Capture the cell that displays the provided text and extract its [X, Y] central coordinate. 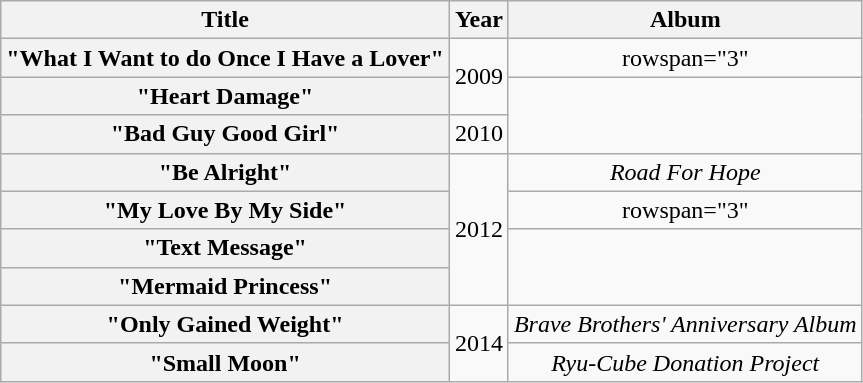
2010 [478, 134]
"Only Gained Weight" [226, 324]
Year [478, 20]
2014 [478, 343]
Title [226, 20]
Ryu-Cube Donation Project [685, 362]
Brave Brothers' Anniversary Album [685, 324]
"What I Want to do Once I Have a Lover" [226, 58]
"Text Message" [226, 248]
2009 [478, 77]
"Heart Damage" [226, 96]
2012 [478, 229]
"Small Moon" [226, 362]
"Mermaid Princess" [226, 286]
"My Love By My Side" [226, 210]
"Be Alright" [226, 172]
Album [685, 20]
"Bad Guy Good Girl" [226, 134]
Road For Hope [685, 172]
